Return [X, Y] of the center of cell containing provided text 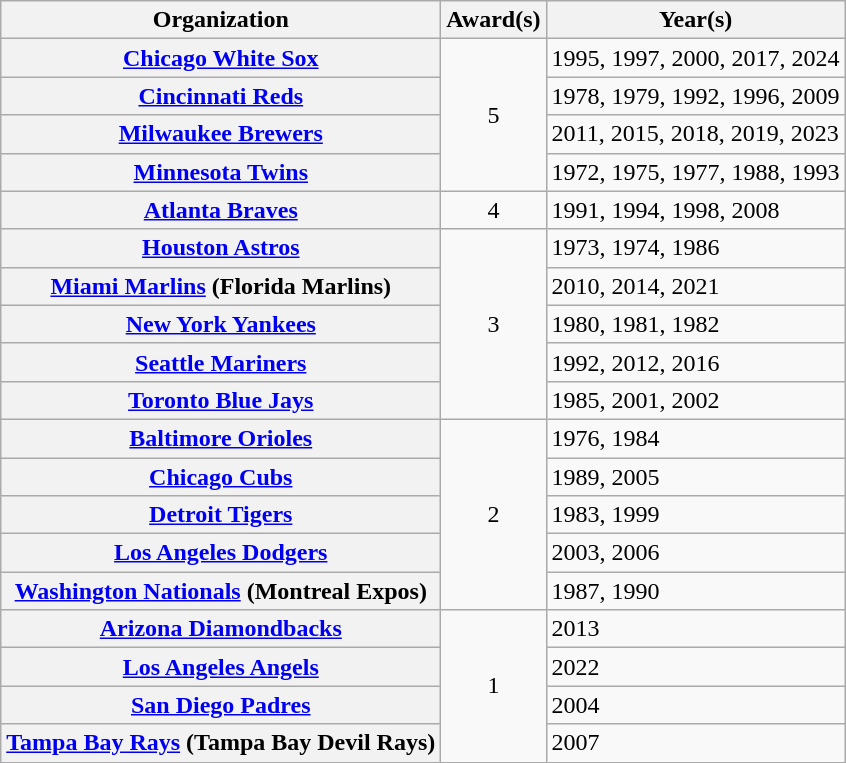
Los Angeles Dodgers [221, 553]
Organization [221, 20]
1991, 1994, 1998, 2008 [696, 210]
1985, 2001, 2002 [696, 400]
Baltimore Orioles [221, 438]
Chicago White Sox [221, 58]
2013 [696, 629]
Year(s) [696, 20]
New York Yankees [221, 324]
Cincinnati Reds [221, 96]
Toronto Blue Jays [221, 400]
3 [494, 324]
Seattle Mariners [221, 362]
Minnesota Twins [221, 172]
1978, 1979, 1992, 1996, 2009 [696, 96]
1983, 1999 [696, 515]
Milwaukee Brewers [221, 134]
1989, 2005 [696, 477]
2003, 2006 [696, 553]
Houston Astros [221, 248]
Washington Nationals (Montreal Expos) [221, 591]
2011, 2015, 2018, 2019, 2023 [696, 134]
1 [494, 686]
1972, 1975, 1977, 1988, 1993 [696, 172]
San Diego Padres [221, 705]
Arizona Diamondbacks [221, 629]
2004 [696, 705]
2 [494, 514]
5 [494, 115]
Los Angeles Angels [221, 667]
Chicago Cubs [221, 477]
Tampa Bay Rays (Tampa Bay Devil Rays) [221, 743]
1992, 2012, 2016 [696, 362]
2010, 2014, 2021 [696, 286]
1995, 1997, 2000, 2017, 2024 [696, 58]
Detroit Tigers [221, 515]
1987, 1990 [696, 591]
Miami Marlins (Florida Marlins) [221, 286]
4 [494, 210]
1976, 1984 [696, 438]
Atlanta Braves [221, 210]
1973, 1974, 1986 [696, 248]
1980, 1981, 1982 [696, 324]
Award(s) [494, 20]
2022 [696, 667]
2007 [696, 743]
